Determine the [X, Y] coordinate at the center of the cell enclosing the given text.  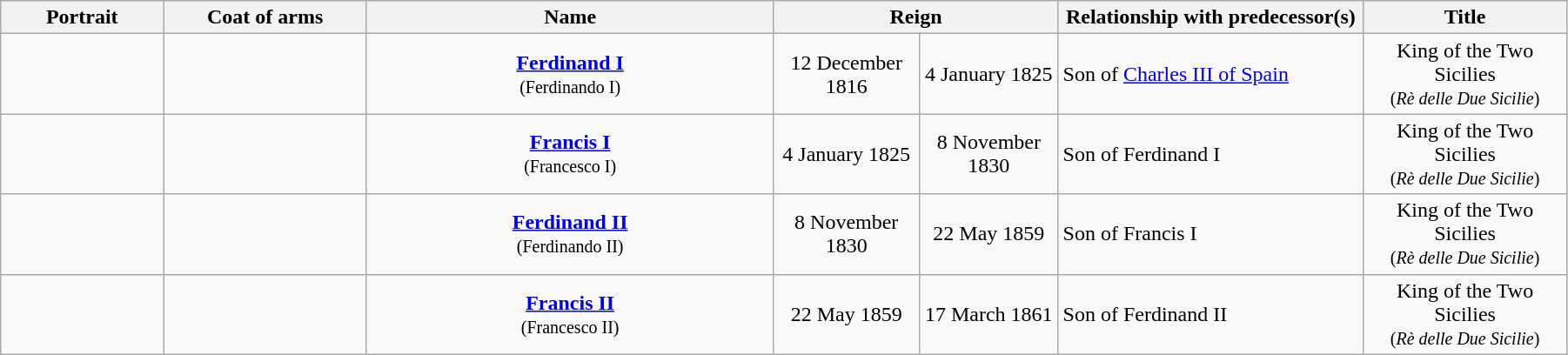
17 March 1861 [989, 314]
Ferdinand II(Ferdinando II) [569, 234]
Name [569, 17]
Son of Ferdinand II [1211, 314]
Relationship with predecessor(s) [1211, 17]
Portrait [82, 17]
Ferdinand I(Ferdinando I) [569, 74]
Title [1465, 17]
12 December 1816 [847, 74]
Son of Charles III of Spain [1211, 74]
Francis II(Francesco II) [569, 314]
Son of Ferdinand I [1211, 154]
Coat of arms [265, 17]
Francis I(Francesco I) [569, 154]
Reign [915, 17]
Son of Francis I [1211, 234]
